Extract the (X, Y) coordinate from the center of the cell holding the provided text.  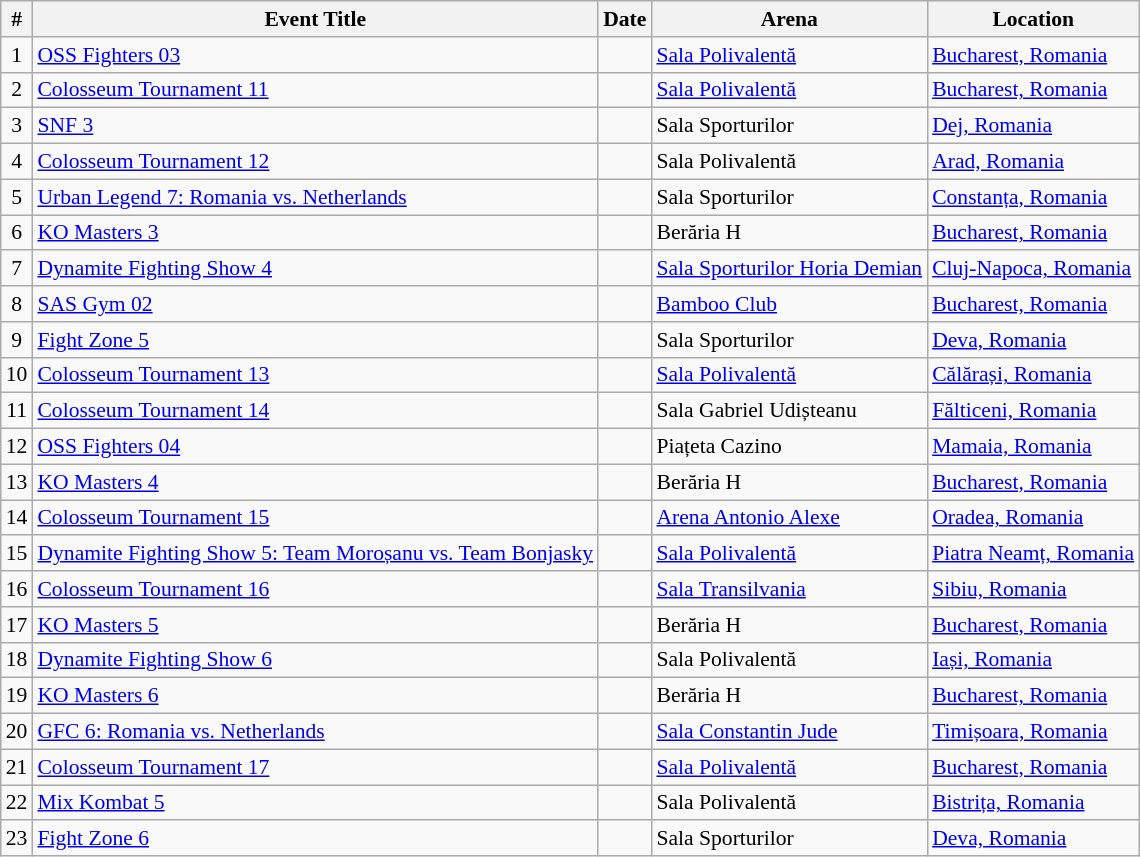
Dynamite Fighting Show 6 (315, 660)
# (17, 19)
Fight Zone 6 (315, 839)
3 (17, 126)
22 (17, 803)
KO Masters 5 (315, 625)
Colosseum Tournament 11 (315, 90)
Dej, Romania (1033, 126)
Colosseum Tournament 15 (315, 518)
11 (17, 411)
23 (17, 839)
Urban Legend 7: Romania vs. Netherlands (315, 197)
Colosseum Tournament 13 (315, 375)
15 (17, 554)
SAS Gym 02 (315, 304)
10 (17, 375)
GFC 6: Romania vs. Netherlands (315, 732)
17 (17, 625)
Iași, Romania (1033, 660)
Colosseum Tournament 14 (315, 411)
Colosseum Tournament 12 (315, 162)
14 (17, 518)
Sala Transilvania (789, 589)
19 (17, 696)
Event Title (315, 19)
Sala Constantin Jude (789, 732)
18 (17, 660)
Sala Gabriel Udișteanu (789, 411)
Călărași, Romania (1033, 375)
16 (17, 589)
Sibiu, Romania (1033, 589)
Constanța, Romania (1033, 197)
Piațeta Cazino (789, 447)
Timișoara, Romania (1033, 732)
2 (17, 90)
Arena (789, 19)
Piatra Neamț, Romania (1033, 554)
KO Masters 3 (315, 233)
4 (17, 162)
Dynamite Fighting Show 5: Team Moroșanu vs. Team Bonjasky (315, 554)
1 (17, 55)
Mamaia, Romania (1033, 447)
Arena Antonio Alexe (789, 518)
Colosseum Tournament 17 (315, 767)
Dynamite Fighting Show 4 (315, 269)
OSS Fighters 03 (315, 55)
Mix Kombat 5 (315, 803)
Bamboo Club (789, 304)
5 (17, 197)
9 (17, 340)
Fălticeni, Romania (1033, 411)
6 (17, 233)
SNF 3 (315, 126)
Oradea, Romania (1033, 518)
Sala Sporturilor Horia Demian (789, 269)
Fight Zone 5 (315, 340)
7 (17, 269)
OSS Fighters 04 (315, 447)
Date (624, 19)
12 (17, 447)
8 (17, 304)
20 (17, 732)
21 (17, 767)
KO Masters 4 (315, 482)
KO Masters 6 (315, 696)
Cluj-Napoca, Romania (1033, 269)
13 (17, 482)
Arad, Romania (1033, 162)
Location (1033, 19)
Bistrița, Romania (1033, 803)
Colosseum Tournament 16 (315, 589)
